For the text-containing cell, return its midpoint in (X, Y) coordinate format. 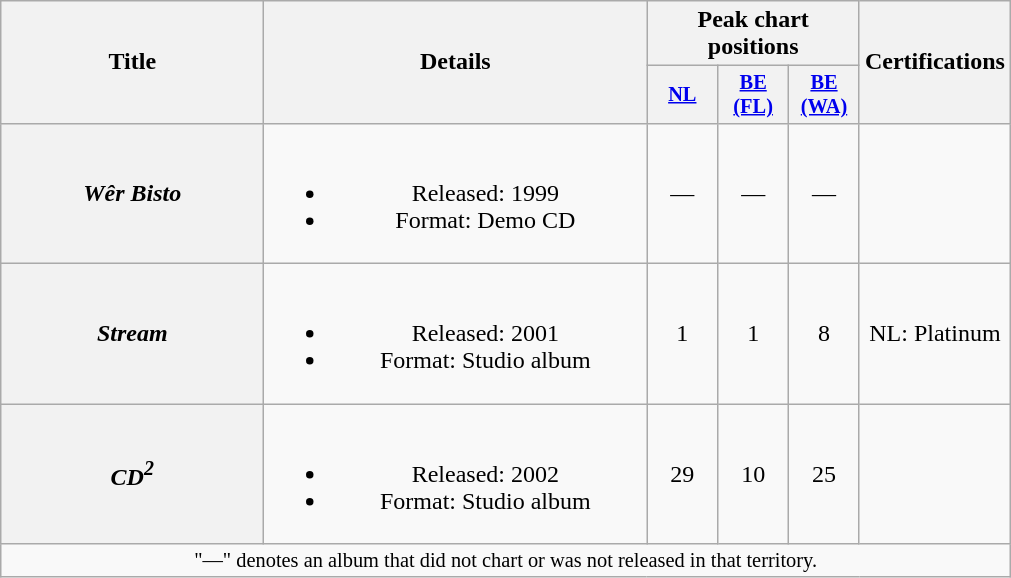
Stream (132, 334)
Details (456, 62)
Released: 1999Format: Demo CD (456, 193)
Peak chart positions (754, 34)
10 (754, 474)
"—" denotes an album that did not chart or was not released in that territory. (506, 561)
BE (FL) (754, 95)
Released: 2001Format: Studio album (456, 334)
Wêr Bisto (132, 193)
CD2 (132, 474)
Certifications (934, 62)
Title (132, 62)
NL (682, 95)
8 (824, 334)
25 (824, 474)
BE (WA) (824, 95)
29 (682, 474)
NL: Platinum (934, 334)
Released: 2002Format: Studio album (456, 474)
